From the cell containing the given text, extract its center point as (X, Y) coordinate. 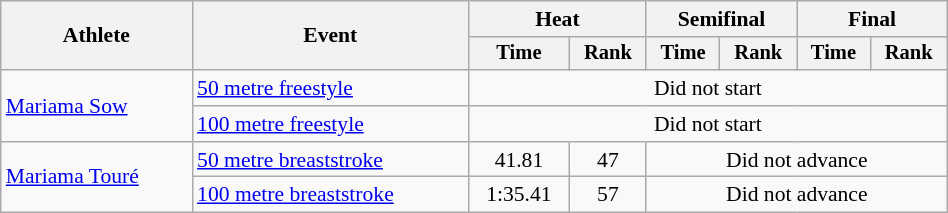
Semifinal (721, 19)
Event (330, 36)
50 metre freestyle (330, 88)
41.81 (518, 160)
100 metre freestyle (330, 124)
47 (608, 160)
Mariama Sow (96, 106)
Heat (557, 19)
100 metre breaststroke (330, 195)
Mariama Touré (96, 178)
Athlete (96, 36)
57 (608, 195)
1:35.41 (518, 195)
Final (872, 19)
50 metre breaststroke (330, 160)
